Locate the cell with the specified text and output its [X, Y] center coordinate. 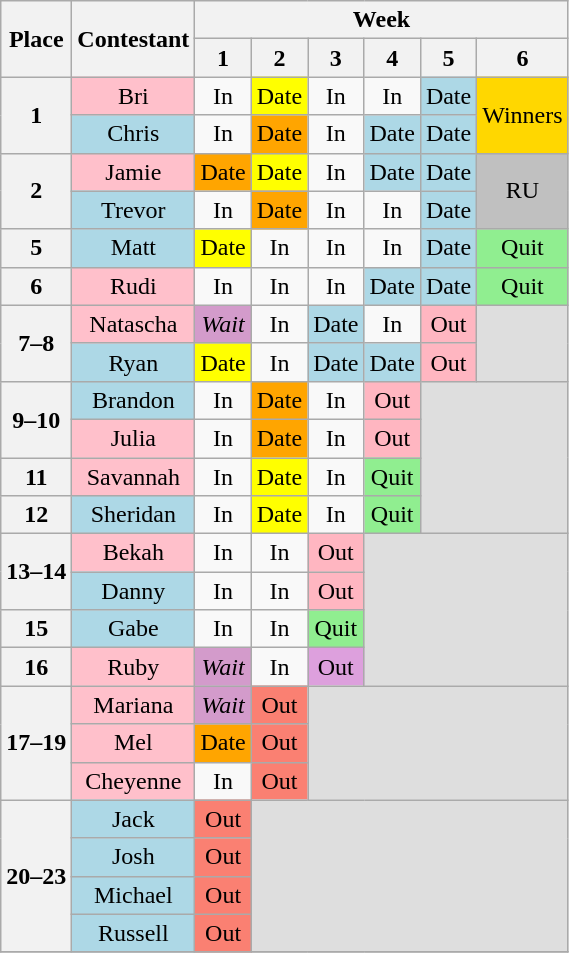
Cheyenne [134, 781]
Bri [134, 96]
Jack [134, 819]
15 [36, 629]
Josh [134, 857]
4 [392, 58]
Ruby [134, 667]
Sheridan [134, 515]
Russell [134, 933]
12 [36, 515]
Mel [134, 743]
9–10 [36, 419]
Contestant [134, 39]
Gabe [134, 629]
Mariana [134, 705]
Savannah [134, 477]
Ryan [134, 362]
7–8 [36, 343]
Julia [134, 438]
Natascha [134, 324]
RU [522, 191]
Week [382, 20]
13–14 [36, 572]
17–19 [36, 743]
Matt [134, 248]
Winners [522, 115]
Brandon [134, 400]
Chris [134, 134]
Place [36, 39]
11 [36, 477]
Jamie [134, 172]
3 [336, 58]
Rudi [134, 286]
Bekah [134, 553]
16 [36, 667]
20–23 [36, 876]
Trevor [134, 210]
Michael [134, 895]
Danny [134, 591]
